Scan for the cell matching the given text and deliver its (X, Y) coordinate at center. 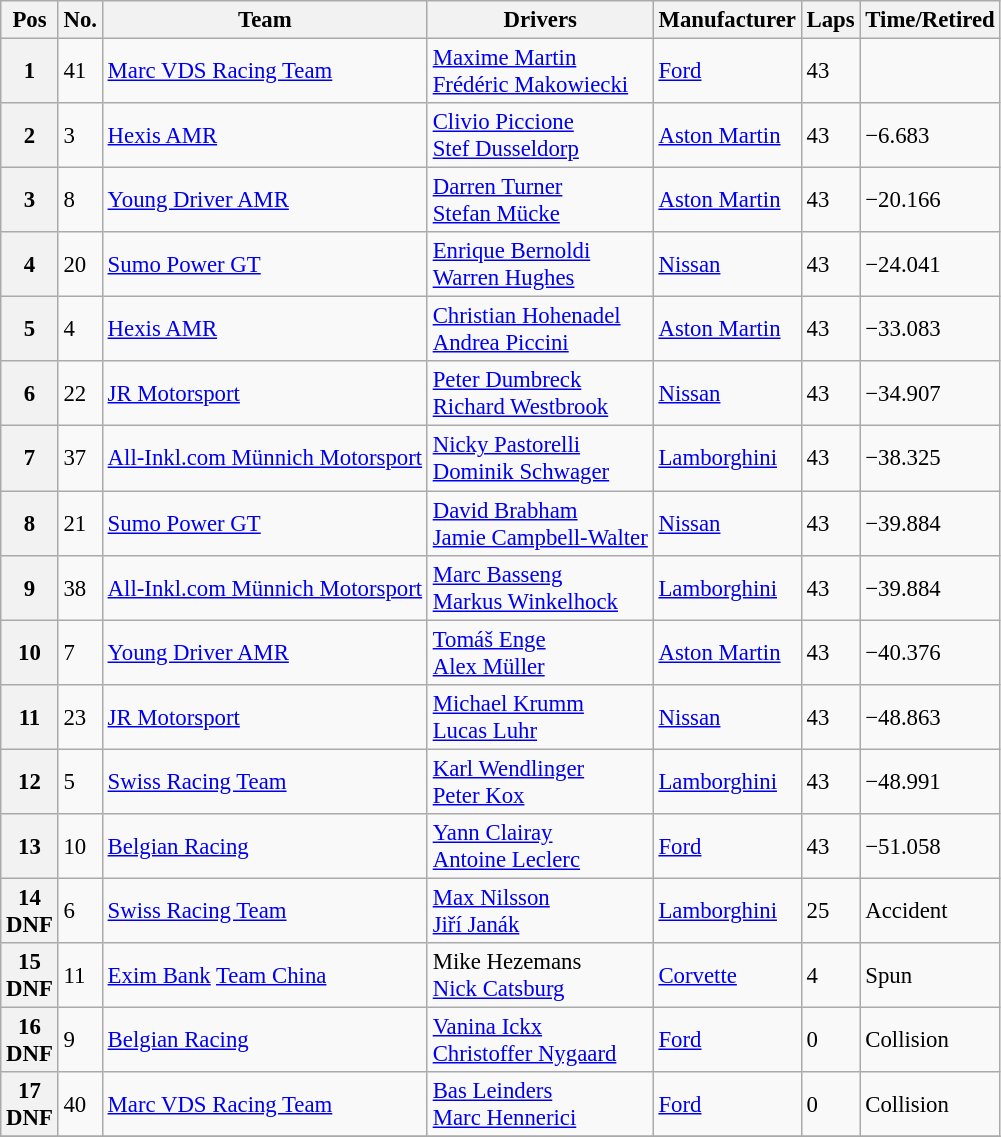
23 (80, 716)
Accident (930, 910)
Marc Basseng Markus Winkelhock (540, 588)
Team (264, 20)
−48.991 (930, 782)
Vanina Ickx Christoffer Nygaard (540, 1040)
Exim Bank Team China (264, 976)
−51.058 (930, 846)
20 (80, 264)
Drivers (540, 20)
1 (30, 72)
Christian Hohenadel Andrea Piccini (540, 330)
−6.683 (930, 136)
Darren Turner Stefan Mücke (540, 200)
−33.083 (930, 330)
−38.325 (930, 458)
Pos (30, 20)
Laps (830, 20)
Bas Leinders Marc Hennerici (540, 1104)
Clivio Piccione Stef Dusseldorp (540, 136)
No. (80, 20)
40 (80, 1104)
Michael Krumm Lucas Luhr (540, 716)
Peter Dumbreck Richard Westbrook (540, 394)
Maxime Martin Frédéric Makowiecki (540, 72)
25 (830, 910)
13 (30, 846)
14DNF (30, 910)
Enrique Bernoldi Warren Hughes (540, 264)
Karl Wendlinger Peter Kox (540, 782)
16DNF (30, 1040)
−48.863 (930, 716)
37 (80, 458)
Time/Retired (930, 20)
−20.166 (930, 200)
12 (30, 782)
Tomáš Enge Alex Müller (540, 652)
41 (80, 72)
−24.041 (930, 264)
2 (30, 136)
Spun (930, 976)
Manufacturer (727, 20)
Max Nilsson Jiří Janák (540, 910)
21 (80, 524)
Nicky Pastorelli Dominik Schwager (540, 458)
22 (80, 394)
David Brabham Jamie Campbell-Walter (540, 524)
15DNF (30, 976)
−34.907 (930, 394)
38 (80, 588)
Corvette (727, 976)
−40.376 (930, 652)
Mike Hezemans Nick Catsburg (540, 976)
17DNF (30, 1104)
Yann Clairay Antoine Leclerc (540, 846)
